Pinpoint the cell where the given text exists, returning its [X, Y] midpoint coordinate. 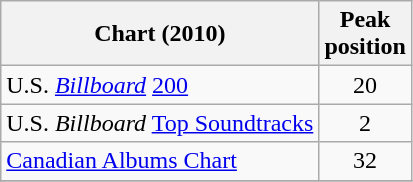
2 [365, 123]
32 [365, 161]
U.S. Billboard 200 [160, 85]
Chart (2010) [160, 34]
20 [365, 85]
Peakposition [365, 34]
Canadian Albums Chart [160, 161]
U.S. Billboard Top Soundtracks [160, 123]
